Locate the cell with the specified text and output its (x, y) center coordinate. 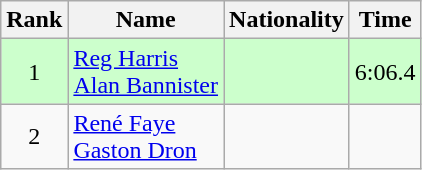
Time (385, 20)
1 (34, 72)
Rank (34, 20)
Name (146, 20)
2 (34, 136)
Reg HarrisAlan Bannister (146, 72)
René FayeGaston Dron (146, 136)
Nationality (287, 20)
6:06.4 (385, 72)
